Capture the cell that displays the provided text and extract its (X, Y) central coordinate. 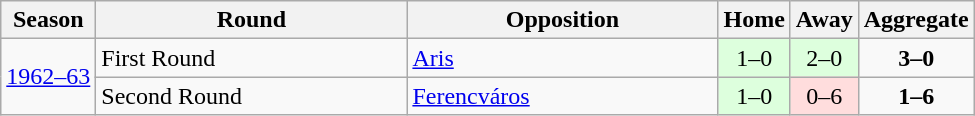
Ferencváros (562, 96)
Opposition (562, 20)
Round (252, 20)
3–0 (916, 58)
First Round (252, 58)
Away (824, 20)
1–6 (916, 96)
Second Round (252, 96)
Home (754, 20)
2–0 (824, 58)
Aris (562, 58)
0–6 (824, 96)
Season (48, 20)
Aggregate (916, 20)
1962–63 (48, 77)
